Capture the cell that displays the provided text and extract its (x, y) central coordinate. 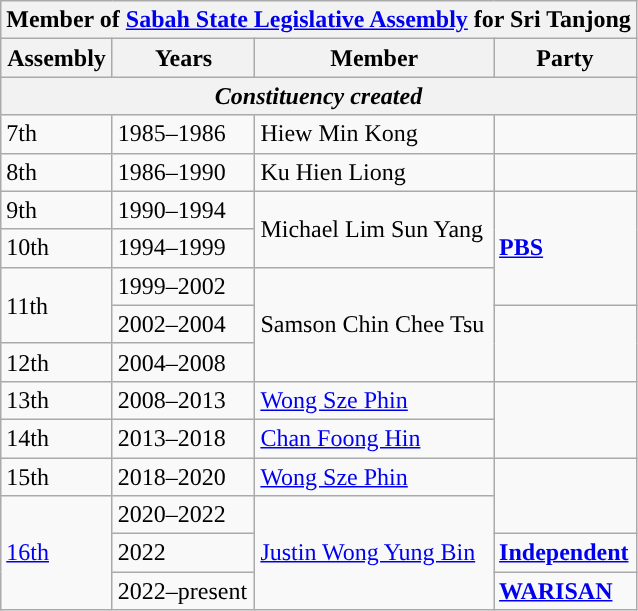
12th (56, 362)
2018–2020 (184, 477)
11th (56, 305)
Samson Chin Chee Tsu (374, 324)
15th (56, 477)
2004–2008 (184, 362)
1986–1990 (184, 172)
Party (566, 58)
7th (56, 134)
1990–1994 (184, 210)
Independent (566, 553)
Constituency created (319, 96)
Hiew Min Kong (374, 134)
10th (56, 248)
16th (56, 553)
2008–2013 (184, 400)
PBS (566, 248)
Member (374, 58)
13th (56, 400)
1985–1986 (184, 134)
2020–2022 (184, 515)
Assembly (56, 58)
8th (56, 172)
Justin Wong Yung Bin (374, 553)
Chan Foong Hin (374, 438)
Ku Hien Liong (374, 172)
2013–2018 (184, 438)
1999–2002 (184, 286)
WARISAN (566, 591)
9th (56, 210)
2002–2004 (184, 324)
2022 (184, 553)
Michael Lim Sun Yang (374, 229)
14th (56, 438)
2022–present (184, 591)
1994–1999 (184, 248)
Member of Sabah State Legislative Assembly for Sri Tanjong (319, 20)
Years (184, 58)
